Extract the [X, Y] coordinate from the center of the cell holding the provided text.  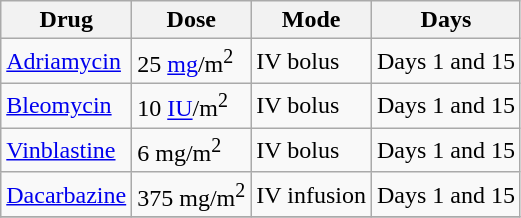
Vinblastine [66, 150]
10 IU/m2 [192, 106]
Days [446, 20]
Bleomycin [66, 106]
Adriamycin [66, 62]
6 mg/m2 [192, 150]
Dacarbazine [66, 194]
Drug [66, 20]
IV infusion [312, 194]
Dose [192, 20]
25 mg/m2 [192, 62]
375 mg/m2 [192, 194]
Mode [312, 20]
